Capture the cell that displays the provided text and extract its (X, Y) central coordinate. 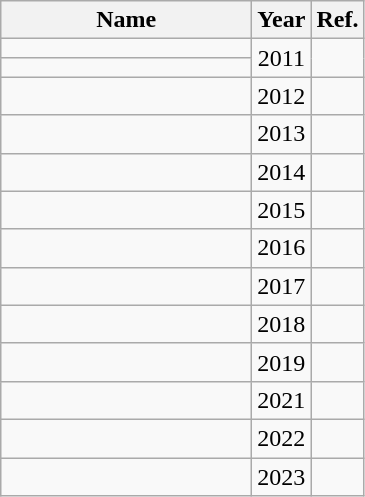
Name (126, 20)
2014 (282, 172)
2017 (282, 286)
Ref. (338, 20)
2013 (282, 134)
2023 (282, 477)
2011 (282, 58)
2018 (282, 324)
2021 (282, 400)
2019 (282, 362)
2012 (282, 96)
2015 (282, 210)
2022 (282, 438)
2016 (282, 248)
Year (282, 20)
